Pinpoint the cell where the given text exists, returning its (X, Y) midpoint coordinate. 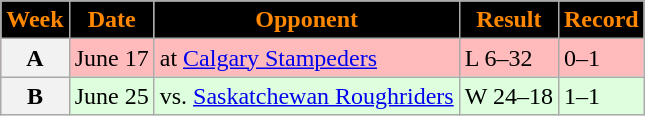
Record (601, 20)
Week (35, 20)
A (35, 58)
0–1 (601, 58)
June 25 (112, 96)
W 24–18 (508, 96)
L 6–32 (508, 58)
vs. Saskatchewan Roughriders (306, 96)
at Calgary Stampeders (306, 58)
June 17 (112, 58)
B (35, 96)
Result (508, 20)
Date (112, 20)
1–1 (601, 96)
Opponent (306, 20)
